Extract the (X, Y) coordinate from the center of the cell holding the provided text.  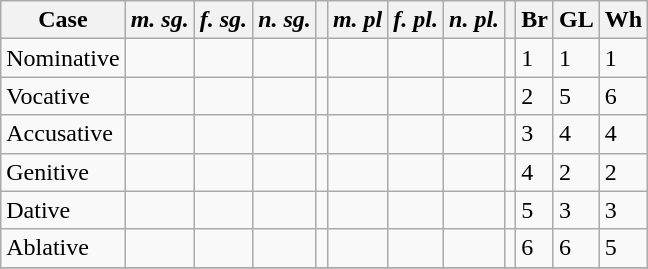
Accusative (63, 134)
Dative (63, 210)
m. sg. (160, 20)
GL (576, 20)
f. sg. (223, 20)
Br (535, 20)
Genitive (63, 172)
n. pl. (474, 20)
Case (63, 20)
m. pl (357, 20)
f. pl. (416, 20)
n. sg. (285, 20)
Vocative (63, 96)
Ablative (63, 248)
Wh (623, 20)
Nominative (63, 58)
